Search for the cell housing the specified text and yield its [X, Y] center coordinate. 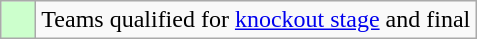
Teams qualified for knockout stage and final [256, 20]
